Output the (X, Y) coordinate of the center of the cell containing the given text.  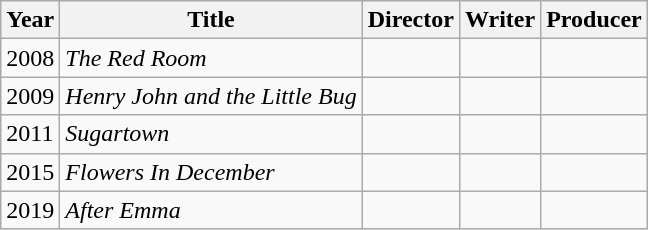
2011 (30, 134)
Year (30, 20)
Henry John and the Little Bug (211, 96)
2019 (30, 210)
After Emma (211, 210)
Writer (500, 20)
Title (211, 20)
2009 (30, 96)
Sugartown (211, 134)
2008 (30, 58)
Producer (594, 20)
The Red Room (211, 58)
Flowers In December (211, 172)
Director (410, 20)
2015 (30, 172)
